Return the (x, y) coordinate for the center point of the cell that contains the specified text.  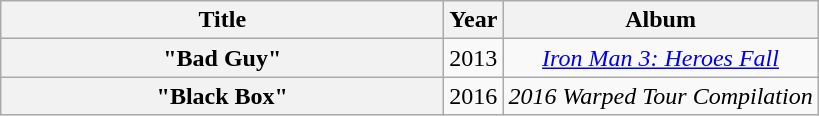
"Bad Guy" (222, 58)
Album (660, 20)
Title (222, 20)
2016 Warped Tour Compilation (660, 96)
Year (474, 20)
"Black Box" (222, 96)
2013 (474, 58)
Iron Man 3: Heroes Fall (660, 58)
2016 (474, 96)
